Search for the cell housing the specified text and yield its (x, y) center coordinate. 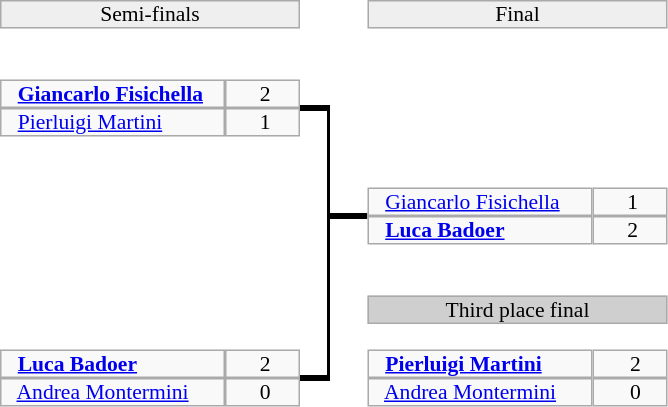
Final (518, 14)
Third place final (518, 310)
Semi-finals (150, 14)
